Find where the given text appears and provide that cell's center as [X, Y] coordinate. 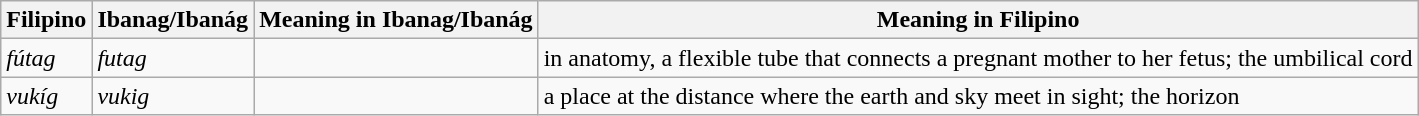
Ibanag/Ibanág [173, 20]
fútag [46, 58]
Meaning in Filipino [978, 20]
vukíg [46, 96]
vukig [173, 96]
Meaning in Ibanag/Ibanág [396, 20]
in anatomy, a flexible tube that connects a pregnant mother to her fetus; the umbilical cord [978, 58]
a place at the distance where the earth and sky meet in sight; the horizon [978, 96]
futag [173, 58]
Filipino [46, 20]
